Locate the cell with the specified text and output its (x, y) center coordinate. 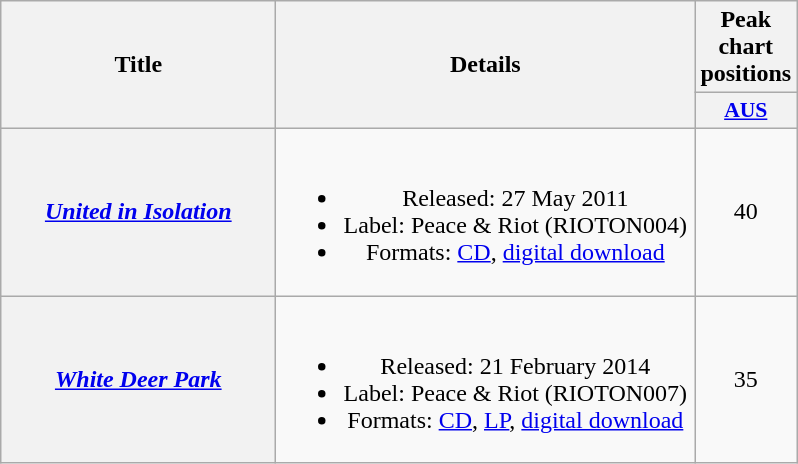
Details (486, 65)
Released: 21 February 2014Label: Peace & Riot (RIOTON007)Formats: CD, LP, digital download (486, 380)
Released: 27 May 2011Label: Peace & Riot (RIOTON004)Formats: CD, digital download (486, 212)
White Deer Park (138, 380)
35 (746, 380)
United in Isolation (138, 212)
AUS (746, 111)
Title (138, 65)
40 (746, 212)
Peak chart positions (746, 47)
